Find where the given text appears and provide that cell's center as [x, y] coordinate. 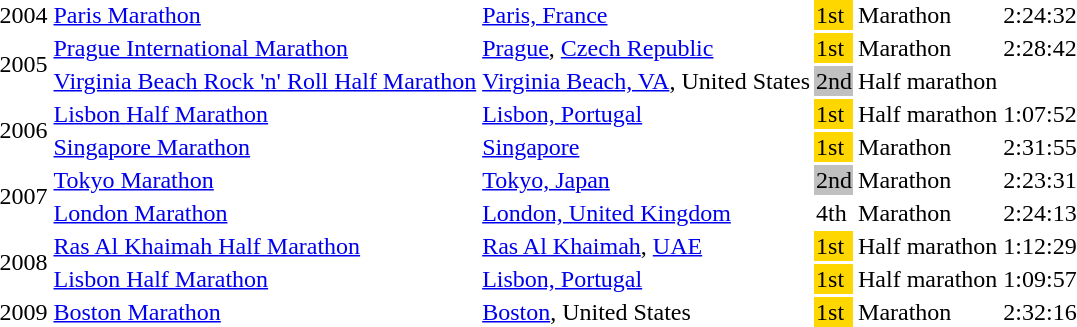
Prague International Marathon [265, 48]
4th [834, 213]
London, United Kingdom [646, 213]
Paris Marathon [265, 15]
Tokyo Marathon [265, 180]
Ras Al Khaimah, UAE [646, 246]
Boston Marathon [265, 312]
Singapore Marathon [265, 147]
Boston, United States [646, 312]
Virginia Beach, VA, United States [646, 81]
Tokyo, Japan [646, 180]
London Marathon [265, 213]
Singapore [646, 147]
Virginia Beach Rock 'n' Roll Half Marathon [265, 81]
Ras Al Khaimah Half Marathon [265, 246]
Paris, France [646, 15]
Prague, Czech Republic [646, 48]
